Output the (X, Y) coordinate of the center of the cell containing the given text.  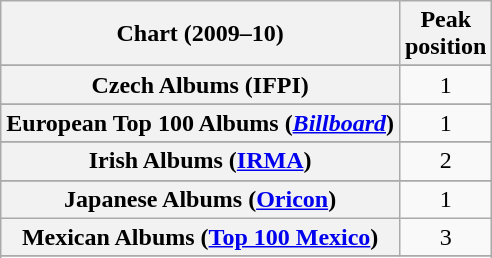
3 (445, 237)
Chart (2009–10) (200, 34)
European Top 100 Albums (Billboard) (200, 123)
Czech Albums (IFPI) (200, 85)
Japanese Albums (Oricon) (200, 199)
Mexican Albums (Top 100 Mexico) (200, 237)
Irish Albums (IRMA) (200, 161)
2 (445, 161)
Peakposition (445, 34)
